Detect which cell encompasses the target text, then output its (X, Y) center coordinate. 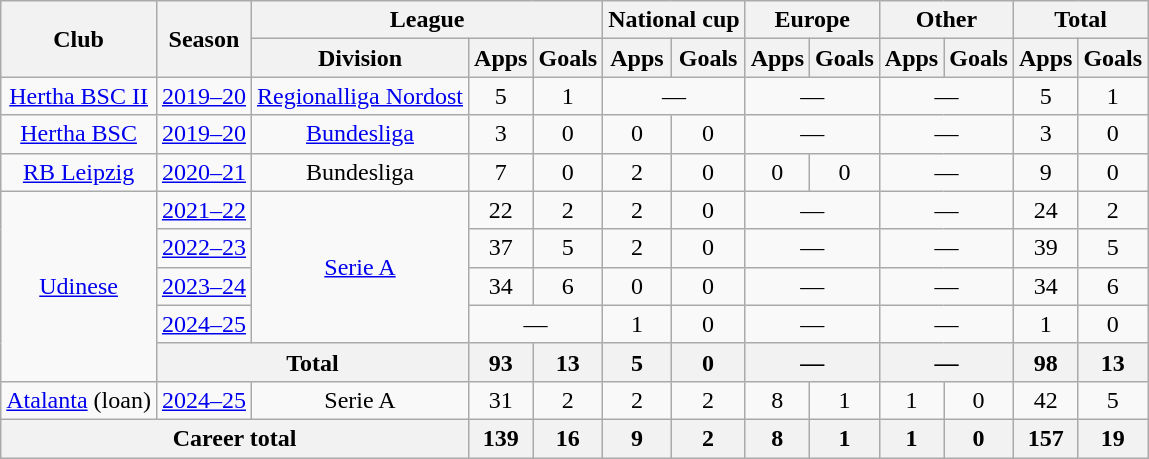
93 (501, 362)
National cup (674, 20)
139 (501, 438)
37 (501, 248)
16 (568, 438)
Division (360, 58)
2023–24 (204, 286)
Career total (235, 438)
Other (946, 20)
Hertha BSC II (79, 96)
22 (501, 210)
League (426, 20)
19 (1113, 438)
Club (79, 39)
98 (1045, 362)
39 (1045, 248)
42 (1045, 400)
7 (501, 172)
Europe (812, 20)
24 (1045, 210)
2021–22 (204, 210)
157 (1045, 438)
2020–21 (204, 172)
Hertha BSC (79, 134)
Regionalliga Nordost (360, 96)
Atalanta (loan) (79, 400)
Season (204, 39)
2022–23 (204, 248)
RB Leipzig (79, 172)
31 (501, 400)
Udinese (79, 286)
